Pinpoint the cell where the given text exists, returning its [X, Y] midpoint coordinate. 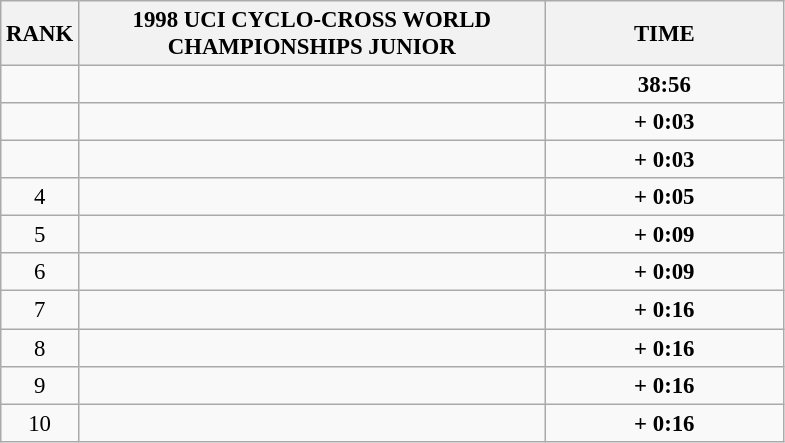
TIME [664, 34]
38:56 [664, 85]
1998 UCI CYCLO-CROSS WORLD CHAMPIONSHIPS JUNIOR [312, 34]
RANK [40, 34]
8 [40, 348]
5 [40, 235]
10 [40, 423]
7 [40, 310]
9 [40, 385]
4 [40, 197]
+ 0:05 [664, 197]
6 [40, 273]
